Search for the cell housing the specified text and yield its (x, y) center coordinate. 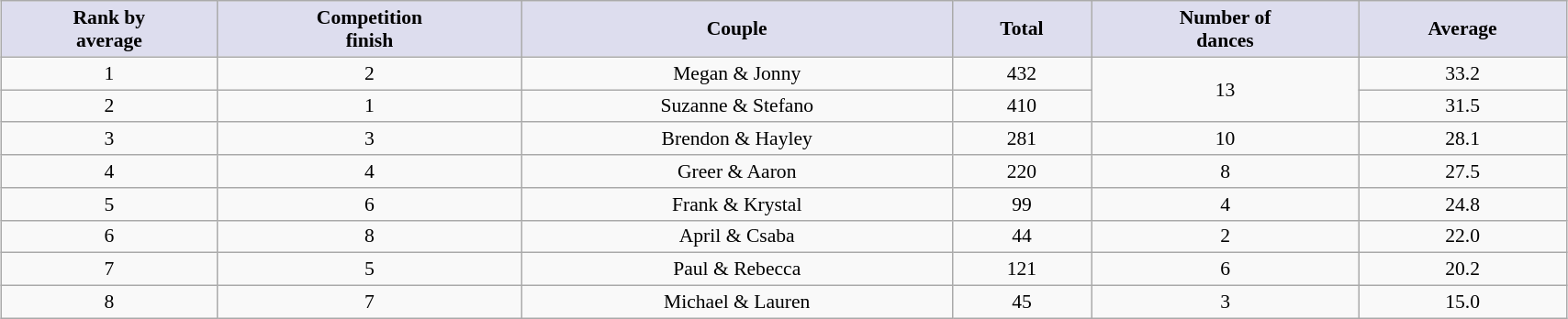
Rank by average (108, 29)
Average (1462, 29)
281 (1022, 138)
Number of dances (1225, 29)
April & Csaba (736, 236)
Total (1022, 29)
15.0 (1462, 302)
Megan & Jonny (736, 73)
121 (1022, 269)
410 (1022, 106)
Greer & Aaron (736, 171)
Frank & Krystal (736, 203)
22.0 (1462, 236)
44 (1022, 236)
45 (1022, 302)
Couple (736, 29)
24.8 (1462, 203)
Paul & Rebecca (736, 269)
13 (1225, 90)
Brendon & Hayley (736, 138)
220 (1022, 171)
99 (1022, 203)
Michael & Lauren (736, 302)
27.5 (1462, 171)
31.5 (1462, 106)
Competition finish (369, 29)
432 (1022, 73)
Suzanne & Stefano (736, 106)
20.2 (1462, 269)
33.2 (1462, 73)
10 (1225, 138)
28.1 (1462, 138)
